Extract the [X, Y] coordinate from the center of the cell holding the provided text.  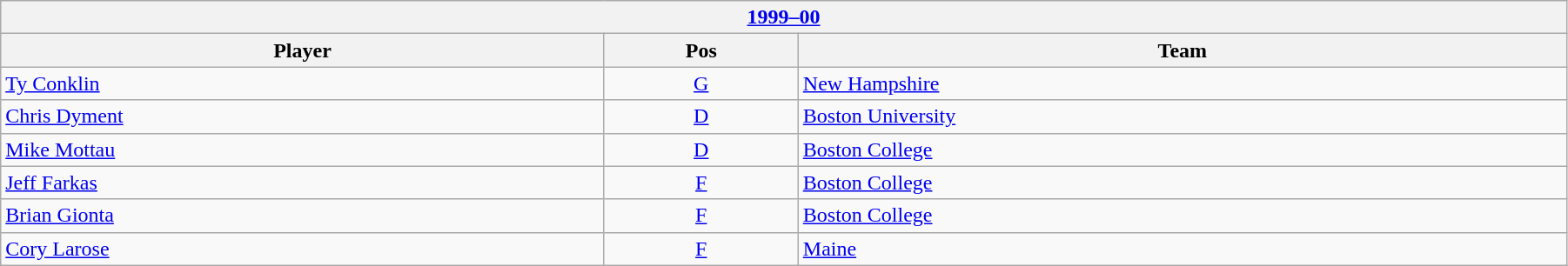
Boston University [1182, 116]
Ty Conklin [303, 83]
Brian Gionta [303, 216]
G [701, 83]
1999–00 [784, 17]
Mike Mottau [303, 150]
Player [303, 50]
Maine [1182, 249]
Jeff Farkas [303, 183]
New Hampshire [1182, 83]
Pos [701, 50]
Chris Dyment [303, 116]
Team [1182, 50]
Cory Larose [303, 249]
